Provide the (x, y) coordinate of the cell's center where the given text is located.  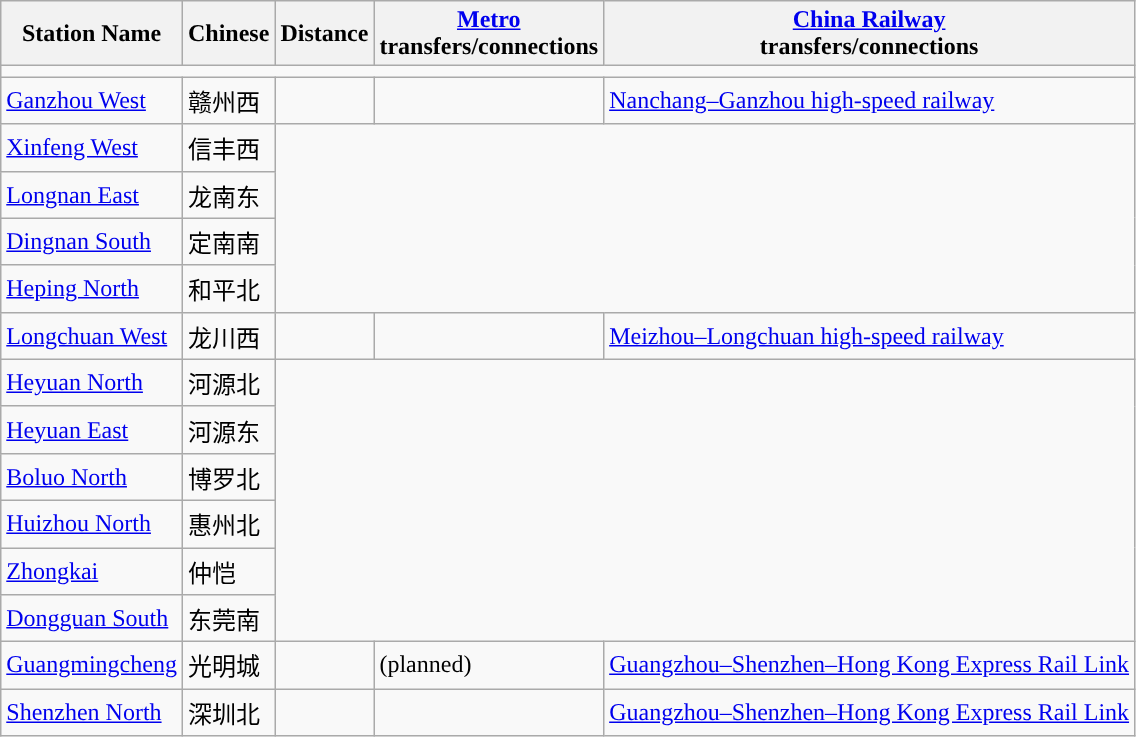
Chinese (228, 34)
河源北 (228, 382)
Meizhou–Longchuan high-speed railway (870, 336)
信丰西 (228, 148)
龙川西 (228, 336)
和平北 (228, 288)
Nanchang–Ganzhou high-speed railway (870, 100)
河源东 (228, 430)
东莞南 (228, 618)
Heping North (92, 288)
Ganzhou West (92, 100)
Huizhou North (92, 524)
Zhongkai (92, 572)
Station Name (92, 34)
光明城 (228, 666)
Guangmingcheng (92, 666)
Xinfeng West (92, 148)
Boluo North (92, 476)
惠州北 (228, 524)
博罗北 (228, 476)
Dongguan South (92, 618)
定南南 (228, 242)
赣州西 (228, 100)
Longnan East (92, 194)
China Railwaytransfers/connections (870, 34)
Heyuan North (92, 382)
Distance (324, 34)
Shenzhen North (92, 712)
Heyuan East (92, 430)
Dingnan South (92, 242)
Metrotransfers/connections (489, 34)
深圳北 (228, 712)
龙南东 (228, 194)
仲恺 (228, 572)
Longchuan West (92, 336)
(planned) (489, 666)
